Pinpoint the cell where the given text exists, returning its (X, Y) midpoint coordinate. 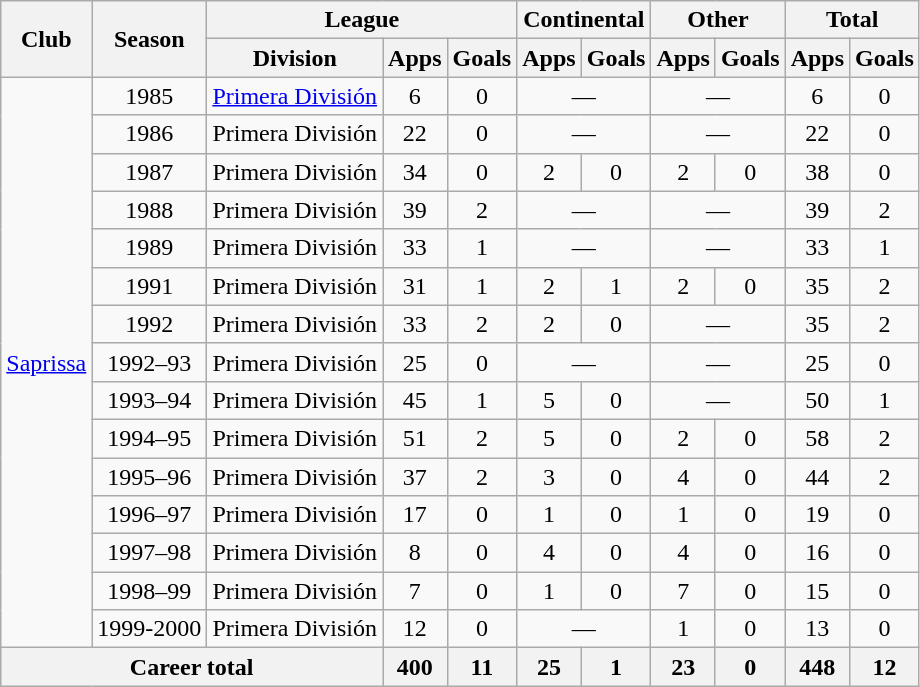
13 (817, 629)
1985 (150, 96)
1992 (150, 324)
1998–99 (150, 591)
23 (683, 667)
1997–98 (150, 553)
44 (817, 477)
1988 (150, 210)
11 (482, 667)
Club (46, 39)
34 (415, 172)
400 (415, 667)
8 (415, 553)
51 (415, 438)
1995–96 (150, 477)
Other (718, 20)
31 (415, 286)
38 (817, 172)
1994–95 (150, 438)
58 (817, 438)
1999-2000 (150, 629)
448 (817, 667)
League (362, 20)
Division (295, 58)
Season (150, 39)
Career total (192, 667)
1992–93 (150, 362)
Saprissa (46, 362)
1996–97 (150, 515)
45 (415, 400)
1986 (150, 134)
50 (817, 400)
16 (817, 553)
Continental (584, 20)
37 (415, 477)
19 (817, 515)
1987 (150, 172)
15 (817, 591)
3 (549, 477)
17 (415, 515)
1993–94 (150, 400)
1991 (150, 286)
Total (852, 20)
1989 (150, 248)
